Provide the (x, y) coordinate of the cell's center where the given text is located.  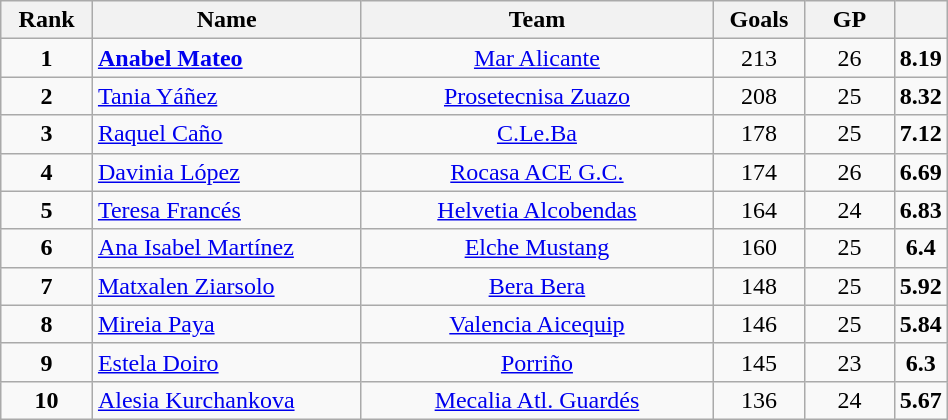
8 (47, 324)
Raquel Caño (226, 134)
23 (850, 362)
7 (47, 286)
1 (47, 58)
Davinia López (226, 172)
5.67 (920, 400)
6.69 (920, 172)
Anabel Mateo (226, 58)
Mar Alicante (537, 58)
Helvetia Alcobendas (537, 210)
5 (47, 210)
5.92 (920, 286)
Name (226, 20)
6.4 (920, 248)
Estela Doiro (226, 362)
6.3 (920, 362)
Rank (47, 20)
9 (47, 362)
Tania Yáñez (226, 96)
GP (850, 20)
136 (759, 400)
2 (47, 96)
Mecalia Atl. Guardés (537, 400)
Rocasa ACE G.C. (537, 172)
Goals (759, 20)
148 (759, 286)
Ana Isabel Martínez (226, 248)
8.32 (920, 96)
164 (759, 210)
160 (759, 248)
Teresa Francés (226, 210)
Elche Mustang (537, 248)
208 (759, 96)
Team (537, 20)
174 (759, 172)
5.84 (920, 324)
Mireia Paya (226, 324)
178 (759, 134)
7.12 (920, 134)
Valencia Aicequip (537, 324)
4 (47, 172)
Prosetecnisa Zuazo (537, 96)
213 (759, 58)
C.Le.Ba (537, 134)
8.19 (920, 58)
10 (47, 400)
6 (47, 248)
Matxalen Ziarsolo (226, 286)
145 (759, 362)
3 (47, 134)
Bera Bera (537, 286)
6.83 (920, 210)
Alesia Kurchankova (226, 400)
146 (759, 324)
Porriño (537, 362)
